Capture the cell that displays the provided text and extract its [x, y] central coordinate. 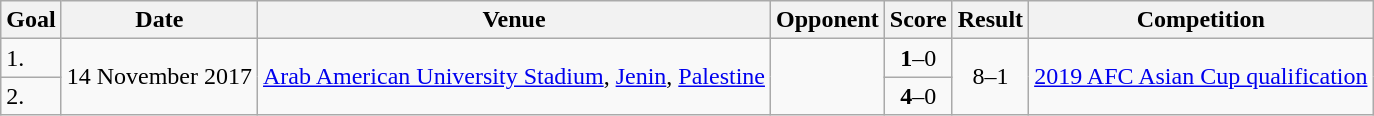
2019 AFC Asian Cup qualification [1201, 77]
2. [31, 96]
1–0 [918, 58]
8–1 [990, 77]
Score [918, 20]
Arab American University Stadium, Jenin, Palestine [514, 77]
4–0 [918, 96]
Date [159, 20]
Venue [514, 20]
Competition [1201, 20]
Opponent [827, 20]
Goal [31, 20]
Result [990, 20]
14 November 2017 [159, 77]
1. [31, 58]
